Provide the [X, Y] coordinate of the cell's center where the given text is located.  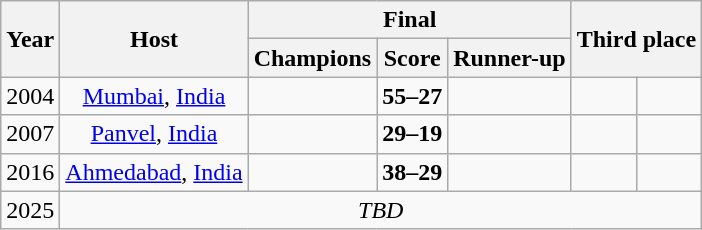
TBD [381, 210]
2025 [30, 210]
Mumbai, India [154, 96]
Final [410, 20]
38–29 [412, 172]
Host [154, 39]
Panvel, India [154, 134]
Year [30, 39]
29–19 [412, 134]
2004 [30, 96]
2016 [30, 172]
Ahmedabad, India [154, 172]
Runner-up [510, 58]
Score [412, 58]
Champions [312, 58]
2007 [30, 134]
Third place [636, 39]
55–27 [412, 96]
